Capture the cell that displays the provided text and extract its [x, y] central coordinate. 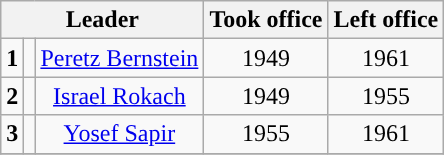
Took office [266, 20]
2 [12, 96]
Left office [386, 20]
Israel Rokach [120, 96]
Peretz Bernstein [120, 58]
Leader [102, 20]
Yosef Sapir [120, 134]
1 [12, 58]
3 [12, 134]
